Identify which cell holds the provided text, then report its [x, y] central coordinate. 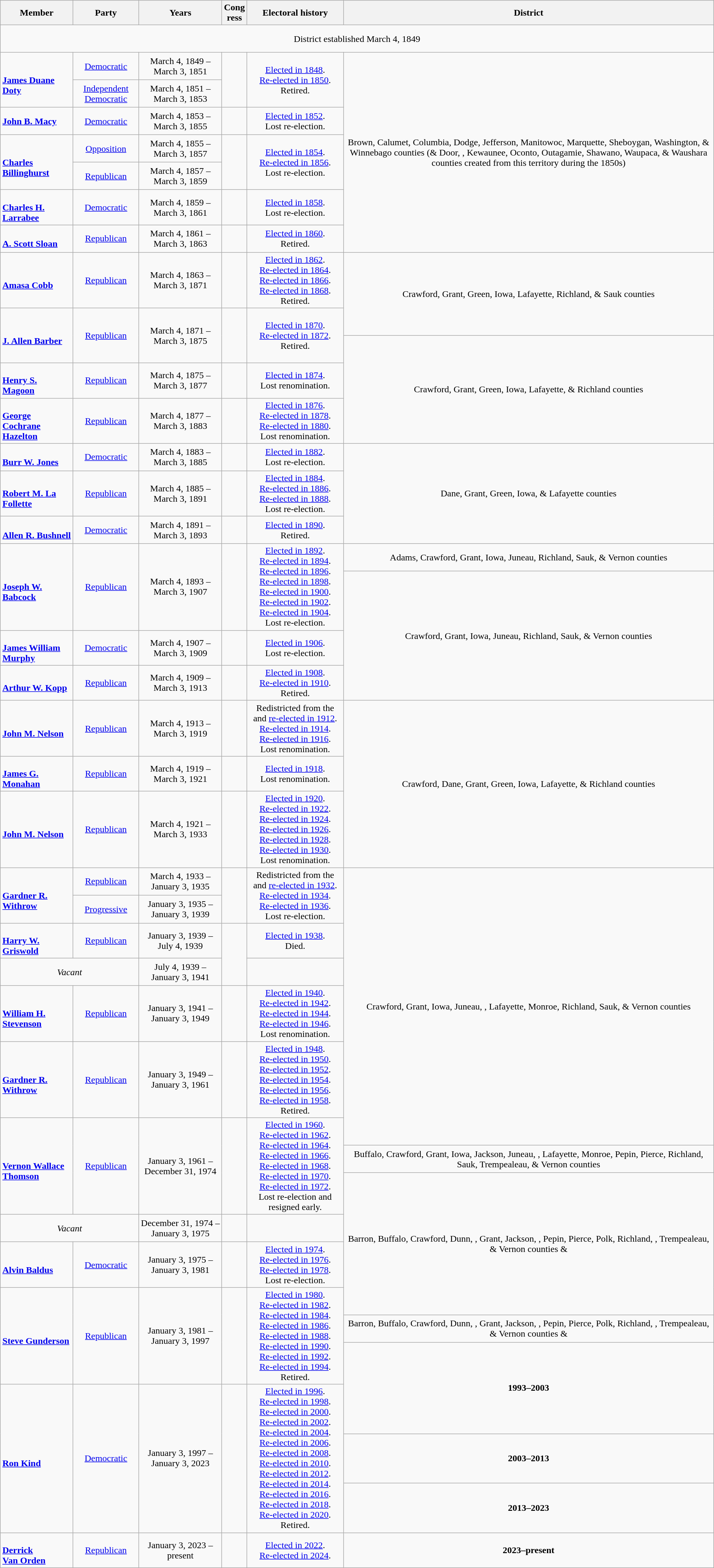
March 4, 1919 –March 3, 1921 [180, 774]
March 4, 1875 –March 3, 1877 [180, 380]
District established March 4, 1849 [357, 39]
Derrick Van Orden [37, 1550]
Joseph W. Babcock [37, 587]
Elected in 1906.Lost re-election. [295, 648]
Elected in 1938.Died. [295, 941]
March 4, 1909 –March 3, 1913 [180, 683]
March 4, 1907 –March 3, 1909 [180, 648]
December 31, 1974 –January 3, 1975 [180, 1228]
March 4, 1855 –March 3, 1857 [180, 149]
Member [37, 13]
2023–present [529, 1550]
Amasa Cobb [37, 280]
Congress [235, 13]
Crawford, Dane, Grant, Green, Iowa, Lafayette, & Richland counties [529, 784]
Adams, Crawford, Grant, Iowa, Juneau, Richland, Sauk, & Vernon counties [529, 557]
January 3, 2023 –present [180, 1550]
2013–2023 [529, 1508]
Party [106, 13]
Henry S. Magoon [37, 380]
Elected in 1884.Re-elected in 1886.Re-elected in 1888.Lost re-election. [295, 493]
Redistricted from the and re-elected in 1912.Re-elected in 1914.Re-elected in 1916.Lost renomination. [295, 728]
Elected in 2022.Re-elected in 2024. [295, 1550]
John B. Macy [37, 121]
Elected in 1918.Lost renomination. [295, 774]
Electoral history [295, 13]
Elected in 1860.Retired. [295, 239]
Elected in 1852.Lost re-election. [295, 121]
Elected in 1862.Re-elected in 1864.Re-elected in 1866.Re-elected in 1868.Retired. [295, 280]
Progressive [106, 910]
Redistricted from the and re-elected in 1932.Re-elected in 1934.Re-elected in 1936.Lost re-election. [295, 896]
Elected in 1908.Re-elected in 1910.Retired. [295, 683]
Opposition [106, 149]
Crawford, Grant, Green, Iowa, Lafayette, Richland, & Sauk counties [529, 294]
Elected in 1858.Lost re-election. [295, 207]
March 4, 1851 –March 3, 1853 [180, 94]
March 4, 1883 –March 3, 1885 [180, 457]
Elected in 1890.Retired. [295, 530]
January 3, 1961 –December 31, 1974 [180, 1166]
Allen R. Bushnell [37, 530]
James Duane Doty [37, 80]
January 3, 1939 –July 4, 1939 [180, 941]
Crawford, Grant, Green, Iowa, Lafayette, & Richland counties [529, 390]
Elected in 1920.Re-elected in 1922.Re-elected in 1924.Re-elected in 1926.Re-elected in 1928.Re-elected in 1930.Lost renomination. [295, 829]
Burr W. Jones [37, 457]
March 4, 1863 –March 3, 1871 [180, 280]
Elected in 1974.Re-elected in 1976.Re-elected in 1978.Lost re-election. [295, 1265]
Charles H. Larrabee [37, 207]
District [529, 13]
Dane, Grant, Green, Iowa, & Lafayette counties [529, 493]
March 4, 1933 –January 3, 1935 [180, 881]
James G. Monahan [37, 774]
January 3, 1981 –January 3, 1997 [180, 1336]
March 4, 1849 –March 3, 1851 [180, 66]
Robert M. La Follette [37, 493]
Ron Kind [37, 1459]
March 4, 1877 –March 3, 1883 [180, 421]
January 3, 1941 –January 3, 1949 [180, 1014]
Vernon Wallace Thomson [37, 1166]
January 3, 1949 –January 3, 1961 [180, 1080]
March 4, 1893 –March 3, 1907 [180, 587]
Elected in 1876.Re-elected in 1878.Re-elected in 1880.Lost renomination. [295, 421]
Elected in 1854.Re-elected in 1856.Lost re-election. [295, 162]
March 4, 1859 –March 3, 1861 [180, 207]
Elected in 1882.Lost re-election. [295, 457]
Independent Democratic [106, 94]
January 3, 1997 –January 3, 2023 [180, 1459]
J. Allen Barber [37, 335]
March 4, 1891 –March 3, 1893 [180, 530]
March 4, 1921 –March 3, 1933 [180, 829]
Elected in 1848.Re-elected in 1850.Retired. [295, 80]
March 4, 1913 –March 3, 1919 [180, 728]
March 4, 1871 –March 3, 1875 [180, 335]
March 4, 1861 –March 3, 1863 [180, 239]
Elected in 1874.Lost renomination. [295, 380]
July 4, 1939 –January 3, 1941 [180, 972]
March 4, 1885 –March 3, 1891 [180, 493]
Arthur W. Kopp [37, 683]
Elected in 1892.Re-elected in 1894.Re-elected in 1896.Re-elected in 1898.Re-elected in 1900.Re-elected in 1902.Re-elected in 1904.Lost re-election. [295, 587]
1993–2003 [529, 1388]
James William Murphy [37, 648]
Years [180, 13]
March 4, 1857 –March 3, 1859 [180, 176]
George Cochrane Hazelton [37, 421]
Crawford, Grant, Iowa, Juneau, Richland, Sauk, & Vernon counties [529, 636]
Elected in 1940.Re-elected in 1942.Re-elected in 1944.Re-elected in 1946.Lost renomination. [295, 1014]
William H. Stevenson [37, 1014]
Harry W. Griswold [37, 941]
Alvin Baldus [37, 1265]
January 3, 1935 –January 3, 1939 [180, 910]
Charles Billinghurst [37, 162]
Elected in 1870.Re-elected in 1872.Retired. [295, 335]
January 3, 1975 –January 3, 1981 [180, 1265]
2003–2013 [529, 1459]
Buffalo, Crawford, Grant, Iowa, Jackson, Juneau, , Lafayette, Monroe, Pepin, Pierce, Richland, Sauk, Trempealeau, & Vernon counties [529, 1159]
Elected in 1948.Re-elected in 1950.Re-elected in 1952.Re-elected in 1954.Re-elected in 1956.Re-elected in 1958.Retired. [295, 1080]
March 4, 1853 –March 3, 1855 [180, 121]
Crawford, Grant, Iowa, Juneau, , Lafayette, Monroe, Richland, Sauk, & Vernon counties [529, 1006]
Steve Gunderson [37, 1336]
A. Scott Sloan [37, 239]
